Locate the cell with the specified text and output its [x, y] center coordinate. 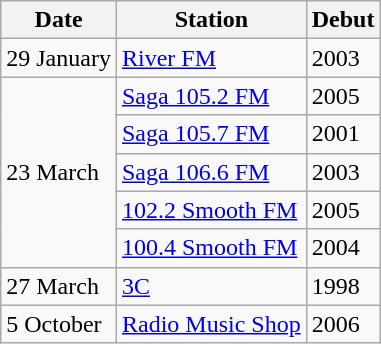
Saga 105.2 FM [211, 96]
River FM [211, 58]
23 March [59, 172]
5 October [59, 324]
100.4 Smooth FM [211, 248]
2006 [343, 324]
27 March [59, 286]
3C [211, 286]
102.2 Smooth FM [211, 210]
Radio Music Shop [211, 324]
2004 [343, 248]
2001 [343, 134]
Saga 106.6 FM [211, 172]
29 January [59, 58]
Saga 105.7 FM [211, 134]
Debut [343, 20]
1998 [343, 286]
Station [211, 20]
Date [59, 20]
